Output the (X, Y) coordinate of the center of the cell containing the given text.  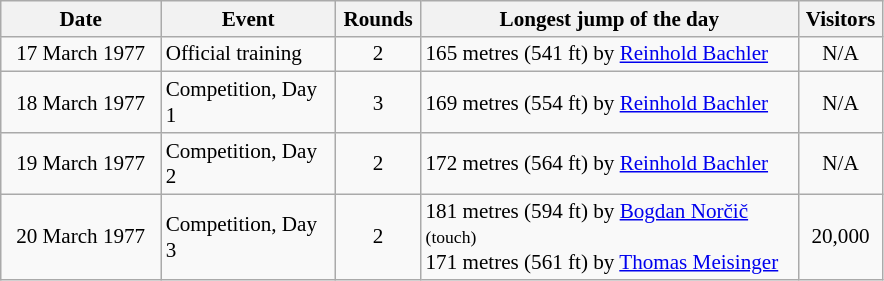
Competition, Day 2 (248, 164)
181 metres (594 ft) by Bogdan Norčič (touch)171 metres (561 ft) by Thomas Meisinger (610, 237)
Competition, Day 1 (248, 102)
172 metres (564 ft) by Reinhold Bachler (610, 164)
20 March 1977 (81, 237)
Visitors (840, 18)
Date (81, 18)
Official training (248, 54)
Longest jump of the day (610, 18)
Competition, Day 3 (248, 237)
3 (378, 102)
20,000 (840, 237)
19 March 1977 (81, 164)
Event (248, 18)
165 metres (541 ft) by Reinhold Bachler (610, 54)
18 March 1977 (81, 102)
169 metres (554 ft) by Reinhold Bachler (610, 102)
17 March 1977 (81, 54)
Rounds (378, 18)
